Output the (X, Y) coordinate of the center of the cell containing the given text.  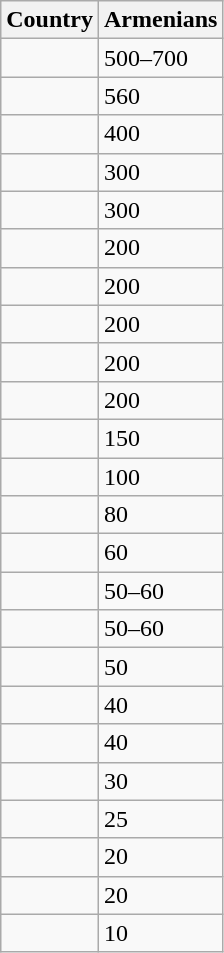
400 (160, 134)
30 (160, 781)
100 (160, 477)
50 (160, 667)
10 (160, 933)
Country (50, 20)
150 (160, 438)
25 (160, 819)
560 (160, 96)
80 (160, 515)
Armenians (160, 20)
60 (160, 553)
500–700 (160, 58)
